Capture the cell that displays the provided text and extract its [x, y] central coordinate. 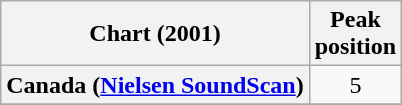
Peakposition [355, 34]
5 [355, 85]
Canada (Nielsen SoundScan) [155, 85]
Chart (2001) [155, 34]
